Capture the cell that displays the provided text and extract its (x, y) central coordinate. 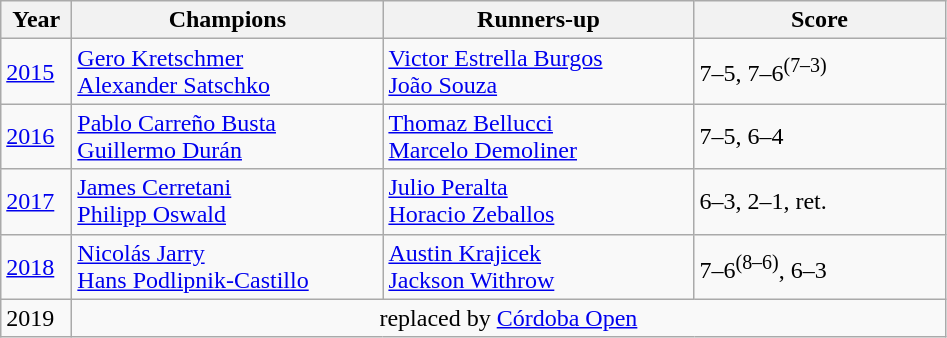
7–5, 6–4 (820, 136)
2015 (36, 72)
7–6(8–6), 6–3 (820, 266)
Austin Krajicek Jackson Withrow (538, 266)
Year (36, 20)
Julio Peralta Horacio Zeballos (538, 202)
2019 (36, 318)
Champions (228, 20)
2016 (36, 136)
2017 (36, 202)
Gero Kretschmer Alexander Satschko (228, 72)
6–3, 2–1, ret. (820, 202)
Score (820, 20)
2018 (36, 266)
Thomaz Bellucci Marcelo Demoliner (538, 136)
7–5, 7–6(7–3) (820, 72)
replaced by Córdoba Open (508, 318)
Runners-up (538, 20)
Nicolás Jarry Hans Podlipnik-Castillo (228, 266)
Victor Estrella Burgos João Souza (538, 72)
Pablo Carreño Busta Guillermo Durán (228, 136)
James Cerretani Philipp Oswald (228, 202)
